Determine the [x, y] coordinate at the center of the cell enclosing the given text.  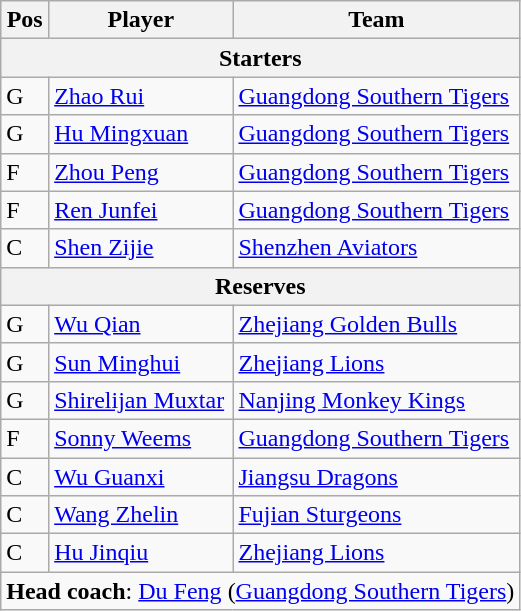
Sonny Weems [141, 438]
Wu Qian [141, 324]
Nanjing Monkey Kings [376, 400]
Fujian Sturgeons [376, 515]
Sun Minghui [141, 362]
Zhou Peng [141, 172]
Zhejiang Golden Bulls [376, 324]
Pos [25, 20]
Wu Guanxi [141, 477]
Shen Zijie [141, 248]
Team [376, 20]
Ren Junfei [141, 210]
Player [141, 20]
Starters [260, 58]
Reserves [260, 286]
Shirelijan Muxtar [141, 400]
Jiangsu Dragons [376, 477]
Head coach: Du Feng (Guangdong Southern Tigers) [260, 591]
Hu Jinqiu [141, 553]
Shenzhen Aviators [376, 248]
Hu Mingxuan [141, 134]
Zhao Rui [141, 96]
Wang Zhelin [141, 515]
